From the cell containing the given text, extract its center point as (X, Y) coordinate. 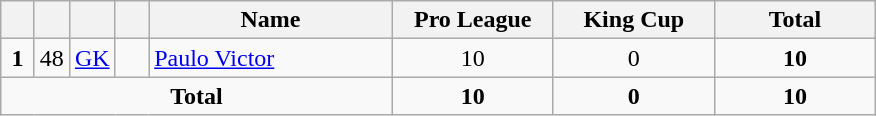
King Cup (634, 20)
Pro League (472, 20)
1 (18, 58)
Paulo Victor (271, 58)
GK (92, 58)
Name (271, 20)
48 (52, 58)
